Identify which cell holds the provided text, then report its [x, y] central coordinate. 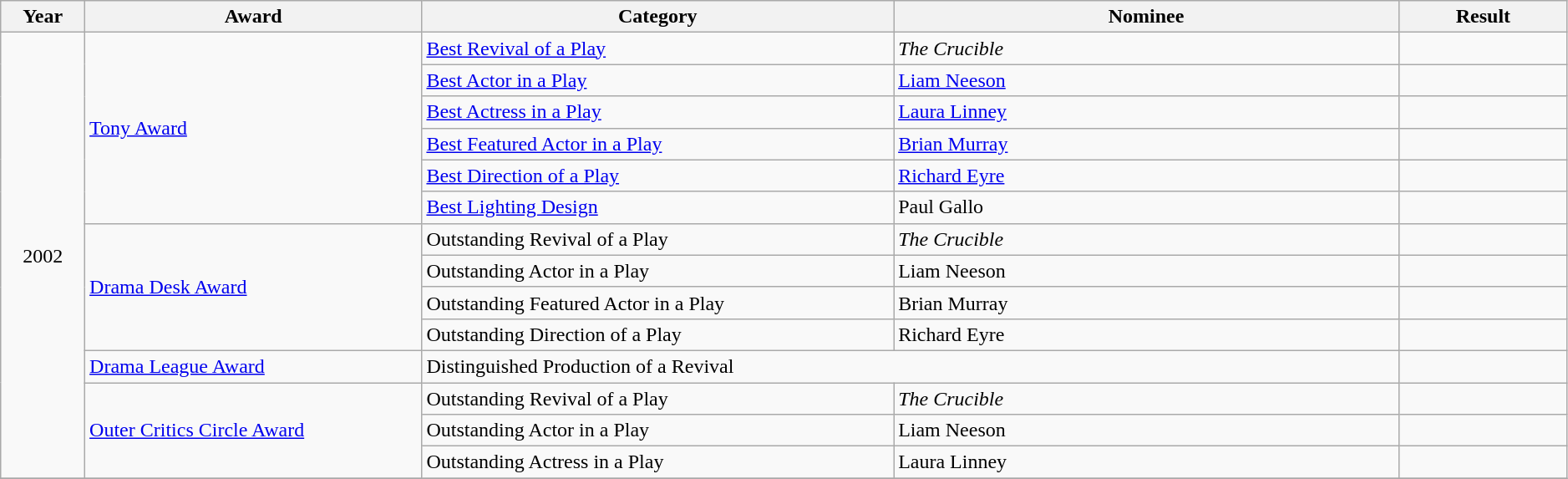
Year [43, 17]
Outstanding Actress in a Play [658, 462]
Best Featured Actor in a Play [658, 144]
Outstanding Direction of a Play [658, 334]
Best Lighting Design [658, 207]
Outstanding Featured Actor in a Play [658, 303]
Category [658, 17]
Distinguished Production of a Revival [911, 366]
Award [254, 17]
Nominee [1146, 17]
Outer Critics Circle Award [254, 431]
Tony Award [254, 128]
Drama Desk Award [254, 287]
Best Direction of a Play [658, 176]
Paul Gallo [1146, 207]
Best Revival of a Play [658, 48]
2002 [43, 256]
Drama League Award [254, 366]
Best Actor in a Play [658, 80]
Result [1484, 17]
Best Actress in a Play [658, 112]
